Extract the [X, Y] coordinate from the center of the cell holding the provided text.  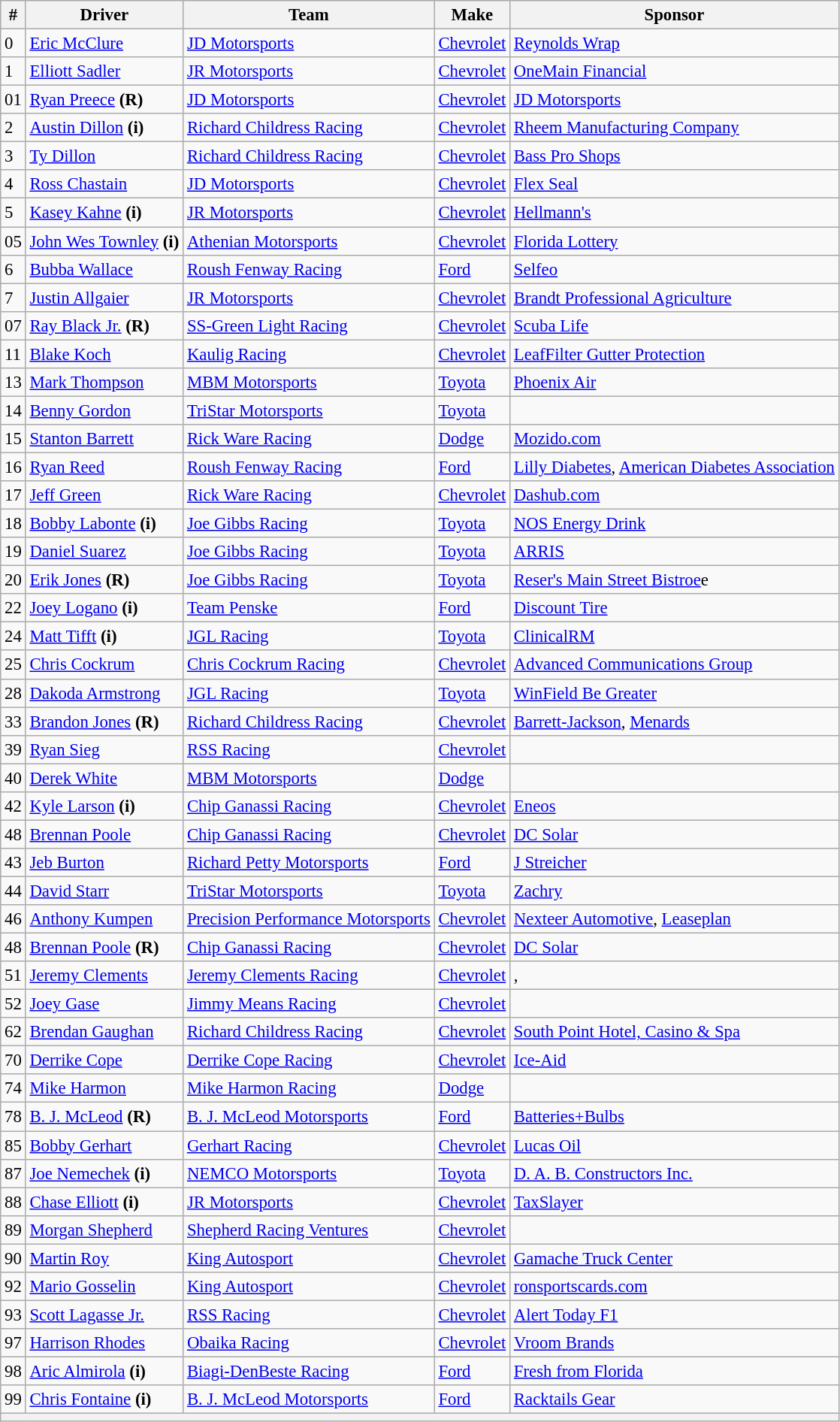
Ryan Sieg [104, 749]
Kasey Kahne (i) [104, 213]
Stanton Barrett [104, 439]
Eric McClure [104, 44]
Ryan Reed [104, 467]
Scuba Life [675, 325]
44 [14, 891]
Shepherd Racing Ventures [310, 1230]
Bobby Gerhart [104, 1145]
Zachry [675, 891]
Driver [104, 15]
7 [14, 298]
18 [14, 524]
19 [14, 552]
Dashub.com [675, 495]
20 [14, 580]
Dakoda Armstrong [104, 693]
28 [14, 693]
14 [14, 410]
89 [14, 1230]
6 [14, 269]
Lilly Diabetes, American Diabetes Association [675, 467]
ClinicalRM [675, 637]
ARRIS [675, 552]
Gamache Truck Center [675, 1258]
D. A. B. Constructors Inc. [675, 1173]
Batteries+Bulbs [675, 1117]
Phoenix Air [675, 383]
Discount Tire [675, 608]
Flex Seal [675, 184]
Martin Roy [104, 1258]
NEMCO Motorsports [310, 1173]
43 [14, 863]
Justin Allgaier [104, 298]
Alert Today F1 [675, 1315]
Blake Koch [104, 354]
Daniel Suarez [104, 552]
17 [14, 495]
Jimmy Means Racing [310, 1004]
Hellmann's [675, 213]
90 [14, 1258]
Ice-Aid [675, 1060]
Jeremy Clements [104, 976]
Elliott Sadler [104, 71]
99 [14, 1399]
70 [14, 1060]
Team Penske [310, 608]
39 [14, 749]
Scott Lagasse Jr. [104, 1315]
Make [472, 15]
78 [14, 1117]
Derrike Cope [104, 1060]
NOS Energy Drink [675, 524]
Joey Logano (i) [104, 608]
40 [14, 778]
16 [14, 467]
LeafFilter Gutter Protection [675, 354]
01 [14, 100]
98 [14, 1371]
Mike Harmon Racing [310, 1089]
South Point Hotel, Casino & Spa [675, 1032]
4 [14, 184]
33 [14, 722]
Morgan Shepherd [104, 1230]
Florida Lottery [675, 241]
Brandon Jones (R) [104, 722]
Ross Chastain [104, 184]
B. J. McLeod (R) [104, 1117]
John Wes Townley (i) [104, 241]
93 [14, 1315]
Lucas Oil [675, 1145]
Jeff Green [104, 495]
# [14, 15]
Precision Performance Motorsports [310, 919]
SS-Green Light Racing [310, 325]
11 [14, 354]
52 [14, 1004]
ronsportscards.com [675, 1287]
46 [14, 919]
Brendan Gaughan [104, 1032]
WinField Be Greater [675, 693]
TaxSlayer [675, 1202]
Fresh from Florida [675, 1371]
J Streicher [675, 863]
05 [14, 241]
97 [14, 1343]
74 [14, 1089]
25 [14, 665]
Derek White [104, 778]
15 [14, 439]
Ty Dillon [104, 156]
Gerhart Racing [310, 1145]
0 [14, 44]
OneMain Financial [675, 71]
Brennan Poole (R) [104, 948]
Jeb Burton [104, 863]
Biagi-DenBeste Racing [310, 1371]
Anthony Kumpen [104, 919]
Ryan Preece (R) [104, 100]
Ray Black Jr. (R) [104, 325]
Jeremy Clements Racing [310, 976]
Nexteer Automotive, Leaseplan [675, 919]
Chris Cockrum [104, 665]
Barrett-Jackson, Menards [675, 722]
62 [14, 1032]
Derrike Cope Racing [310, 1060]
Mark Thompson [104, 383]
Aric Almirola (i) [104, 1371]
Chase Elliott (i) [104, 1202]
Mario Gosselin [104, 1287]
Austin Dillon (i) [104, 128]
Richard Petty Motorsports [310, 863]
Bass Pro Shops [675, 156]
Eneos [675, 806]
Mozido.com [675, 439]
Chris Cockrum Racing [310, 665]
Joe Nemechek (i) [104, 1173]
88 [14, 1202]
13 [14, 383]
Athenian Motorsports [310, 241]
Brennan Poole [104, 834]
Benny Gordon [104, 410]
85 [14, 1145]
, [675, 976]
42 [14, 806]
1 [14, 71]
51 [14, 976]
Matt Tifft (i) [104, 637]
Advanced Communications Group [675, 665]
Selfeo [675, 269]
Chris Fontaine (i) [104, 1399]
Racktails Gear [675, 1399]
Brandt Professional Agriculture [675, 298]
2 [14, 128]
5 [14, 213]
Joey Gase [104, 1004]
Kaulig Racing [310, 354]
Kyle Larson (i) [104, 806]
David Starr [104, 891]
87 [14, 1173]
Bobby Labonte (i) [104, 524]
Obaika Racing [310, 1343]
24 [14, 637]
Mike Harmon [104, 1089]
3 [14, 156]
Sponsor [675, 15]
Harrison Rhodes [104, 1343]
Rheem Manufacturing Company [675, 128]
Reynolds Wrap [675, 44]
Erik Jones (R) [104, 580]
22 [14, 608]
Bubba Wallace [104, 269]
Reser's Main Street Bistroee [675, 580]
Team [310, 15]
Vroom Brands [675, 1343]
92 [14, 1287]
07 [14, 325]
